Capture the cell that displays the provided text and extract its (X, Y) central coordinate. 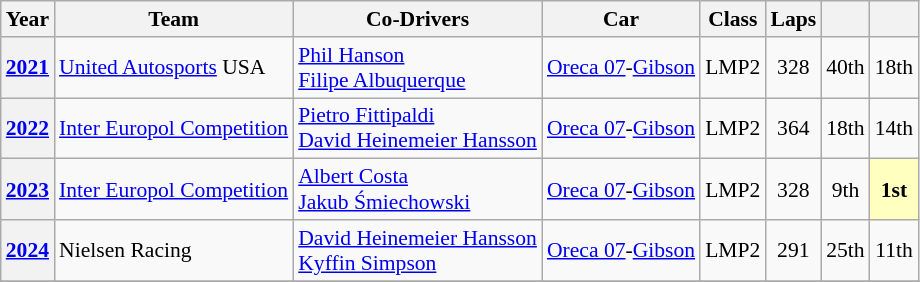
Laps (793, 19)
1st (894, 190)
2021 (28, 68)
Pietro Fittipaldi David Heinemeier Hansson (418, 128)
2024 (28, 250)
Phil Hanson Filipe Albuquerque (418, 68)
Co-Drivers (418, 19)
United Autosports USA (174, 68)
364 (793, 128)
14th (894, 128)
Team (174, 19)
291 (793, 250)
40th (846, 68)
2022 (28, 128)
David Heinemeier Hansson Kyffin Simpson (418, 250)
Year (28, 19)
11th (894, 250)
9th (846, 190)
Car (621, 19)
Class (732, 19)
2023 (28, 190)
25th (846, 250)
Nielsen Racing (174, 250)
Albert Costa Jakub Śmiechowski (418, 190)
